Identify which cell holds the provided text, then report its (X, Y) central coordinate. 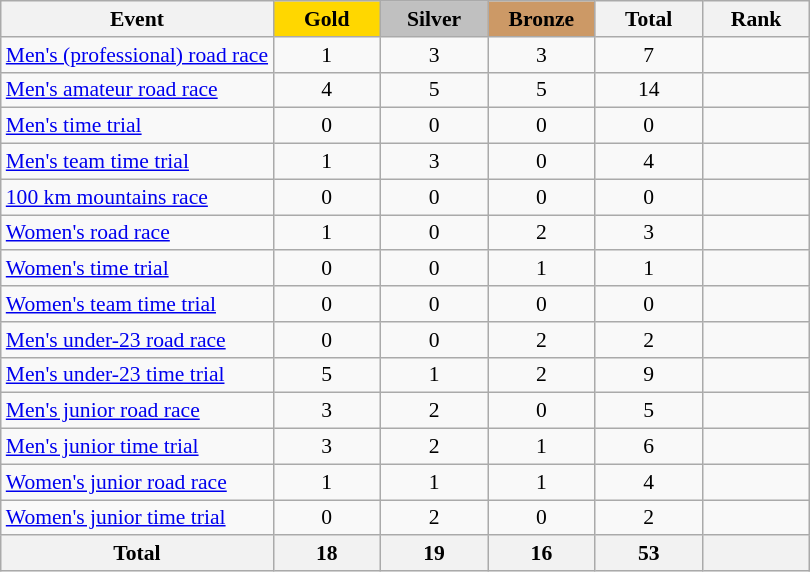
Gold (326, 19)
Women's junior time trial (137, 518)
Bronze (542, 19)
Women's junior road race (137, 482)
14 (648, 90)
Silver (434, 19)
Women's team time trial (137, 304)
Men's team time trial (137, 162)
Men's junior road race (137, 411)
18 (326, 554)
6 (648, 447)
53 (648, 554)
100 km mountains race (137, 197)
Men's under-23 road race (137, 340)
9 (648, 375)
Event (137, 19)
Men's time trial (137, 126)
Women's road race (137, 233)
Women's time trial (137, 269)
Men's junior time trial (137, 447)
Men's (professional) road race (137, 55)
16 (542, 554)
7 (648, 55)
Men's under-23 time trial (137, 375)
Men's amateur road race (137, 90)
Rank (756, 19)
19 (434, 554)
